Capture the cell that displays the provided text and extract its [X, Y] central coordinate. 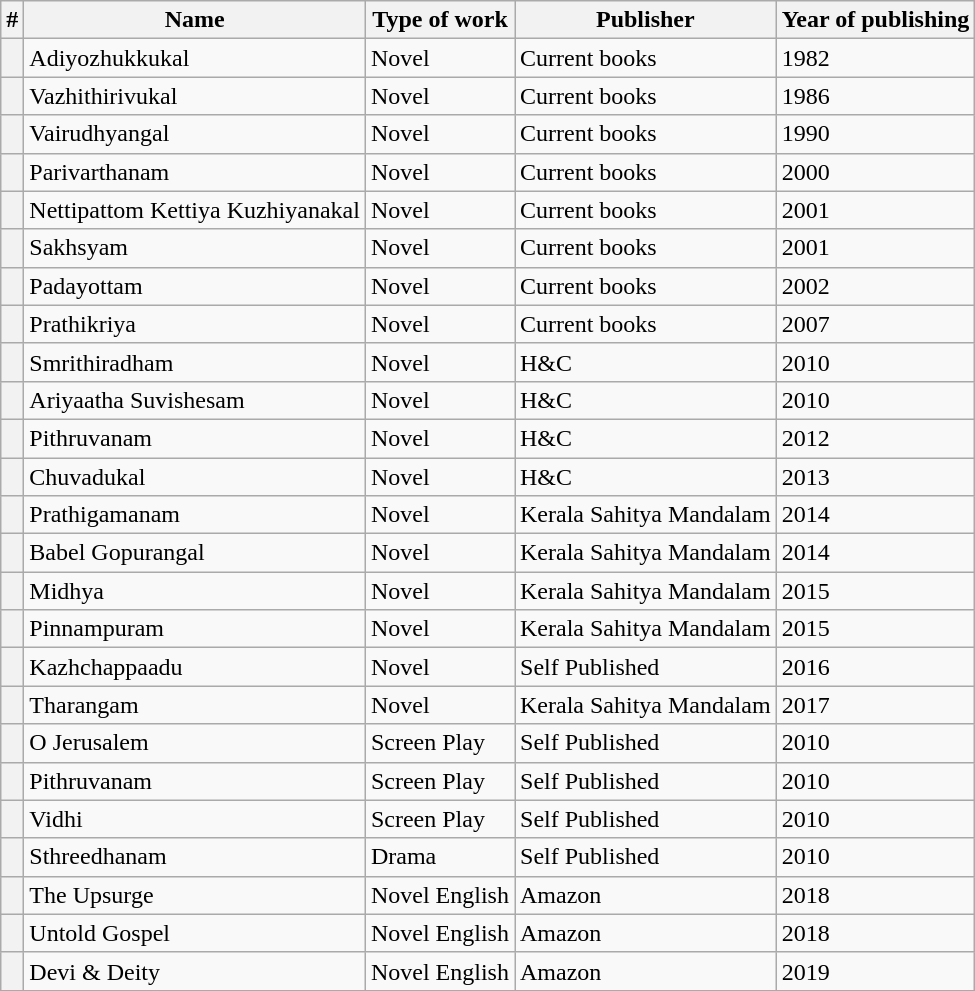
Prathigamanam [195, 515]
Pinnampuram [195, 629]
2013 [876, 477]
2007 [876, 324]
Adiyozhukkukal [195, 58]
2016 [876, 667]
Prathikriya [195, 324]
Name [195, 20]
Sakhsyam [195, 248]
2002 [876, 286]
1986 [876, 96]
Sthreedhanam [195, 857]
Parivarthanam [195, 172]
1990 [876, 134]
Kazhchappaadu [195, 667]
Smrithiradham [195, 362]
Midhya [195, 591]
Type of work [440, 20]
2019 [876, 971]
Tharangam [195, 705]
The Upsurge [195, 895]
# [12, 20]
Vidhi [195, 819]
Padayottam [195, 286]
1982 [876, 58]
2012 [876, 438]
Year of publishing [876, 20]
Babel Gopurangal [195, 553]
2017 [876, 705]
Chuvadukal [195, 477]
Publisher [645, 20]
Devi & Deity [195, 971]
2000 [876, 172]
Nettipattom Kettiya Kuzhiyanakal [195, 210]
Vazhithirivukal [195, 96]
Drama [440, 857]
Ariyaatha Suvishesam [195, 400]
Untold Gospel [195, 933]
Vairudhyangal [195, 134]
O Jerusalem [195, 743]
